Determine the (X, Y) coordinate at the center of the cell enclosing the given text.  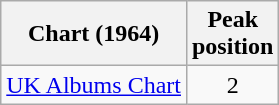
Peakposition (232, 34)
2 (232, 85)
Chart (1964) (94, 34)
UK Albums Chart (94, 85)
